Find where the given text appears and provide that cell's center as [x, y] coordinate. 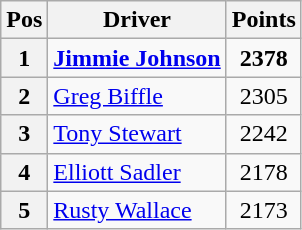
4 [24, 172]
Jimmie Johnson [137, 58]
2242 [264, 134]
Rusty Wallace [137, 210]
Elliott Sadler [137, 172]
Tony Stewart [137, 134]
1 [24, 58]
3 [24, 134]
2178 [264, 172]
2 [24, 96]
2378 [264, 58]
Pos [24, 20]
5 [24, 210]
2173 [264, 210]
Points [264, 20]
2305 [264, 96]
Driver [137, 20]
Greg Biffle [137, 96]
